Provide the (x, y) coordinate of the cell's center where the given text is located.  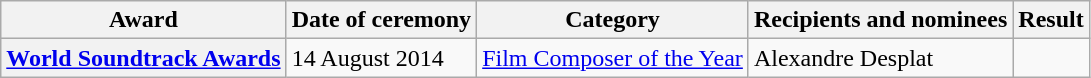
World Soundtrack Awards (144, 58)
Date of ceremony (382, 20)
Result (1051, 20)
Film Composer of the Year (613, 58)
14 August 2014 (382, 58)
Recipients and nominees (880, 20)
Award (144, 20)
Alexandre Desplat (880, 58)
Category (613, 20)
